Pinpoint the cell where the given text exists, returning its [X, Y] midpoint coordinate. 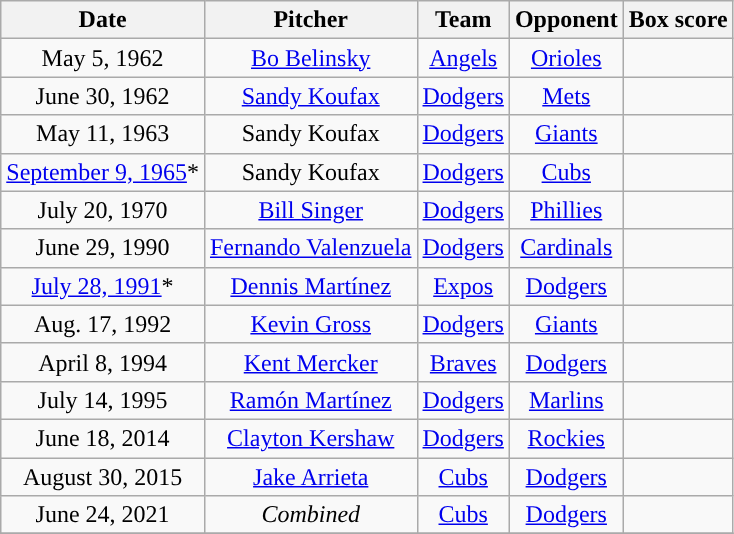
September 9, 1965* [103, 172]
May 5, 1962 [103, 58]
Dennis Martínez [310, 286]
Bill Singer [310, 210]
Box score [678, 20]
April 8, 1994 [103, 362]
July 14, 1995 [103, 400]
Jake Arrieta [310, 477]
Braves [463, 362]
Date [103, 20]
Clayton Kershaw [310, 438]
Bo Belinsky [310, 58]
Cardinals [566, 248]
June 29, 1990 [103, 248]
Fernando Valenzuela [310, 248]
Phillies [566, 210]
Mets [566, 96]
July 28, 1991* [103, 286]
August 30, 2015 [103, 477]
Pitcher [310, 20]
June 18, 2014 [103, 438]
Kevin Gross [310, 324]
June 30, 1962 [103, 96]
Marlins [566, 400]
May 11, 1963 [103, 134]
Team [463, 20]
Rockies [566, 438]
Angels [463, 58]
July 20, 1970 [103, 210]
Ramón Martínez [310, 400]
Expos [463, 286]
Combined [310, 515]
Opponent [566, 20]
Orioles [566, 58]
June 24, 2021 [103, 515]
Aug. 17, 1992 [103, 324]
Kent Mercker [310, 362]
